For the text-containing cell, return its midpoint in [x, y] coordinate format. 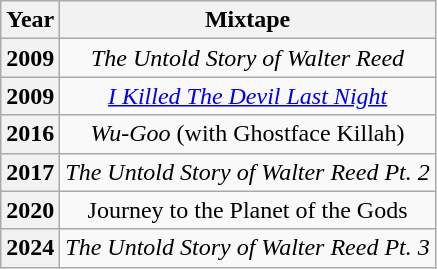
2024 [30, 248]
Year [30, 20]
Journey to the Planet of the Gods [248, 210]
2020 [30, 210]
2017 [30, 172]
The Untold Story of Walter Reed Pt. 3 [248, 248]
Mixtape [248, 20]
Wu-Goo (with Ghostface Killah) [248, 134]
The Untold Story of Walter Reed Pt. 2 [248, 172]
I Killed The Devil Last Night [248, 96]
The Untold Story of Walter Reed [248, 58]
2016 [30, 134]
